Return (X, Y) of the center of cell containing provided text 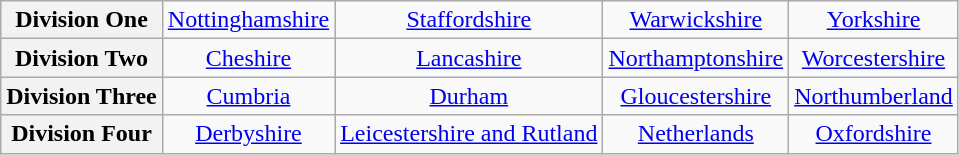
Northamptonshire (696, 58)
Cumbria (248, 96)
Northumberland (874, 96)
Derbyshire (248, 134)
Cheshire (248, 58)
Leicestershire and Rutland (469, 134)
Staffordshire (469, 20)
Division Four (82, 134)
Yorkshire (874, 20)
Division Two (82, 58)
Warwickshire (696, 20)
Durham (469, 96)
Nottinghamshire (248, 20)
Netherlands (696, 134)
Oxfordshire (874, 134)
Gloucestershire (696, 96)
Division Three (82, 96)
Lancashire (469, 58)
Worcestershire (874, 58)
Division One (82, 20)
